Extract the (x, y) coordinate from the center of the cell holding the provided text.  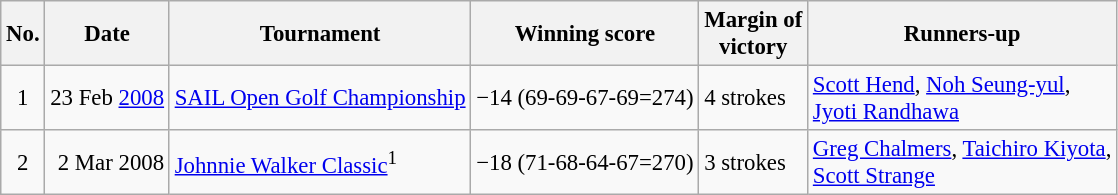
Date (107, 34)
1 (23, 98)
Runners-up (962, 34)
2 (23, 162)
SAIL Open Golf Championship (320, 98)
No. (23, 34)
−14 (69-69-67-69=274) (585, 98)
3 strokes (754, 162)
Winning score (585, 34)
Scott Hend, Noh Seung-yul, Jyoti Randhawa (962, 98)
Johnnie Walker Classic1 (320, 162)
2 Mar 2008 (107, 162)
Tournament (320, 34)
4 strokes (754, 98)
Greg Chalmers, Taichiro Kiyota, Scott Strange (962, 162)
−18 (71-68-64-67=270) (585, 162)
Margin ofvictory (754, 34)
23 Feb 2008 (107, 98)
